Search for the cell housing the specified text and yield its [X, Y] center coordinate. 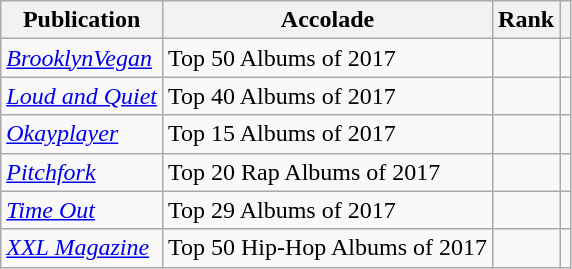
Top 29 Albums of 2017 [327, 210]
Top 50 Hip-Hop Albums of 2017 [327, 248]
Top 40 Albums of 2017 [327, 96]
BrooklynVegan [82, 58]
Rank [526, 20]
Top 50 Albums of 2017 [327, 58]
Okayplayer [82, 134]
Accolade [327, 20]
Loud and Quiet [82, 96]
XXL Magazine [82, 248]
Top 20 Rap Albums of 2017 [327, 172]
Time Out [82, 210]
Publication [82, 20]
Pitchfork [82, 172]
Top 15 Albums of 2017 [327, 134]
